Return the (x, y) coordinate for the center point of the cell that contains the specified text.  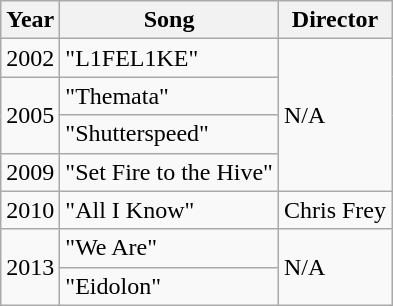
"Eidolon" (170, 286)
"We Are" (170, 248)
"Set Fire to the Hive" (170, 172)
Song (170, 20)
"L1FEL1KE" (170, 58)
2005 (30, 115)
"Themata" (170, 96)
2009 (30, 172)
Director (334, 20)
2010 (30, 210)
Year (30, 20)
Chris Frey (334, 210)
"All I Know" (170, 210)
"Shutterspeed" (170, 134)
2002 (30, 58)
2013 (30, 267)
